Identify which cell holds the provided text, then report its (x, y) central coordinate. 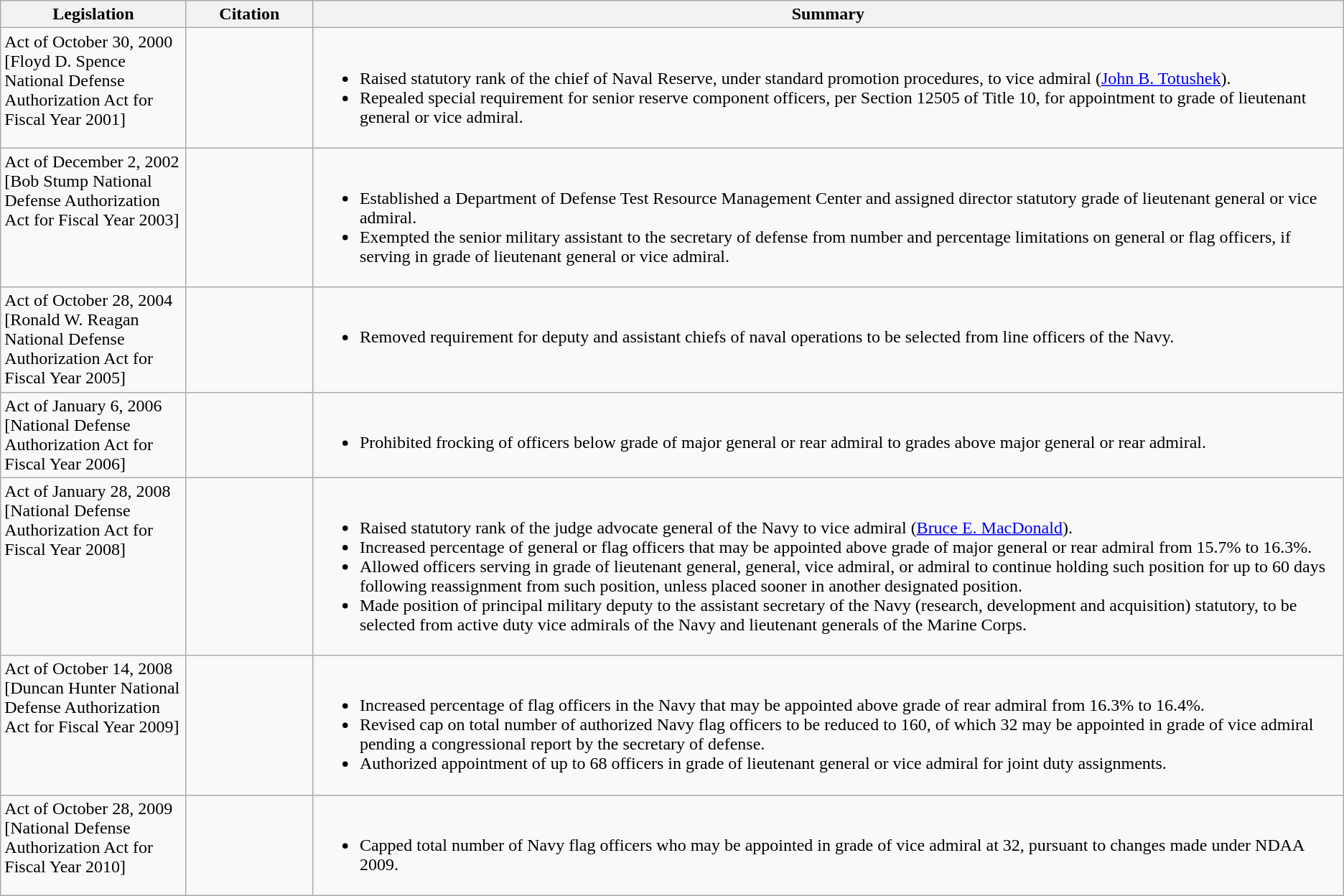
Act of January 28, 2008[National Defense Authorization Act for Fiscal Year 2008] (93, 566)
Citation (249, 14)
Act of October 30, 2000[Floyd D. Spence National Defense Authorization Act for Fiscal Year 2001] (93, 88)
Summary (828, 14)
Act of October 14, 2008[Duncan Hunter National Defense Authorization Act for Fiscal Year 2009] (93, 725)
Act of October 28, 2009[National Defense Authorization Act for Fiscal Year 2010] (93, 845)
Capped total number of Navy flag officers who may be appointed in grade of vice admiral at 32, pursuant to changes made under NDAA 2009. (828, 845)
Legislation (93, 14)
Act of October 28, 2004[Ronald W. Reagan National Defense Authorization Act for Fiscal Year 2005] (93, 340)
Act of December 2, 2002[Bob Stump National Defense Authorization Act for Fiscal Year 2003] (93, 218)
Removed requirement for deputy and assistant chiefs of naval operations to be selected from line officers of the Navy. (828, 340)
Prohibited frocking of officers below grade of major general or rear admiral to grades above major general or rear admiral. (828, 435)
Act of January 6, 2006[National Defense Authorization Act for Fiscal Year 2006] (93, 435)
